Capture the cell that displays the provided text and extract its [x, y] central coordinate. 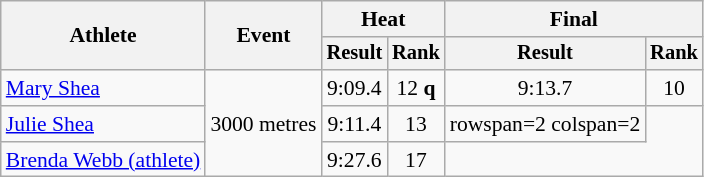
Athlete [104, 36]
9:13.7 [546, 88]
10 [674, 88]
9:11.4 [355, 124]
Final [574, 19]
9:09.4 [355, 88]
Event [263, 36]
13 [416, 124]
Mary Shea [104, 88]
Heat [384, 19]
rowspan=2 colspan=2 [546, 124]
12 q [416, 88]
3000 metres [263, 124]
Julie Shea [104, 124]
